Capture the cell that displays the provided text and extract its (X, Y) central coordinate. 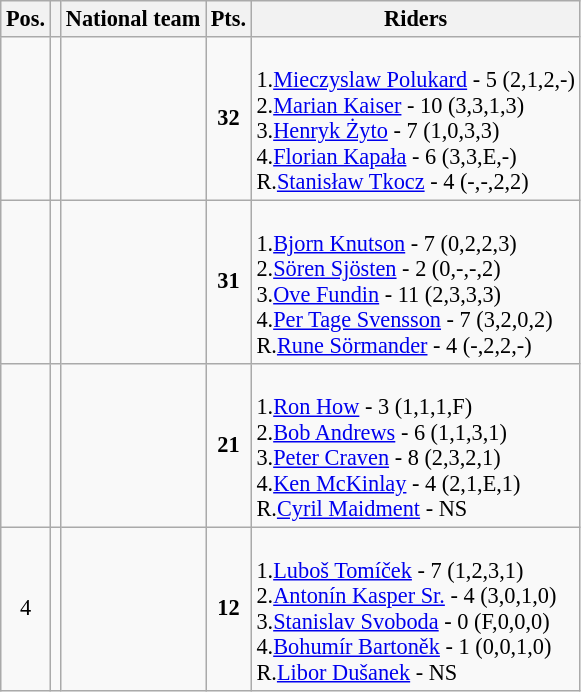
21 (229, 444)
Riders (416, 19)
4 (26, 608)
12 (229, 608)
Pos. (26, 19)
32 (229, 118)
1.Ron How - 3 (1,1,1,F) 2.Bob Andrews - 6 (1,1,3,1) 3.Peter Craven - 8 (2,3,2,1) 4.Ken McKinlay - 4 (2,1,E,1) R.Cyril Maidment - NS (416, 444)
Pts. (229, 19)
31 (229, 282)
National team (134, 19)
